Return [x, y] of the center of cell containing provided text 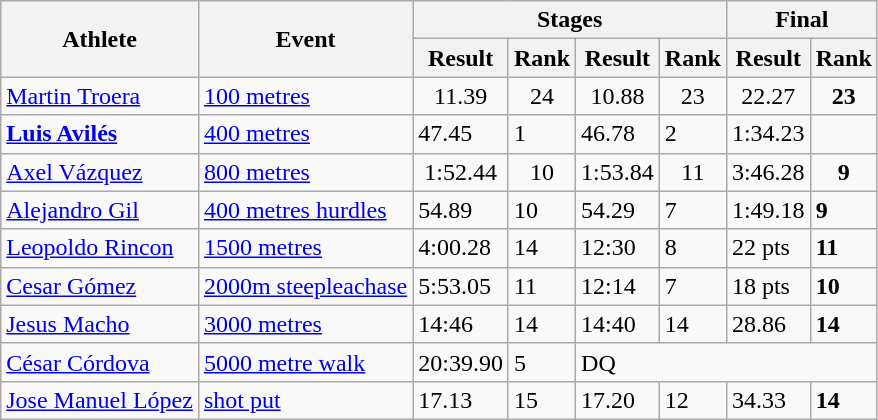
4:00.28 [461, 248]
34.33 [768, 400]
14:46 [461, 324]
8 [692, 248]
100 metres [305, 96]
5:53.05 [461, 286]
Axel Vázquez [100, 172]
Athlete [100, 39]
1:49.18 [768, 210]
Jesus Macho [100, 324]
17.20 [618, 400]
12:14 [618, 286]
Leopoldo Rincon [100, 248]
15 [542, 400]
2000m steepleachase [305, 286]
18 pts [768, 286]
Martin Troera [100, 96]
54.89 [461, 210]
12:30 [618, 248]
17.13 [461, 400]
1:53.84 [618, 172]
Jose Manuel López [100, 400]
Stages [570, 20]
2 [692, 134]
22 pts [768, 248]
24 [542, 96]
Cesar Gómez [100, 286]
400 metres [305, 134]
54.29 [618, 210]
DQ [727, 362]
47.45 [461, 134]
5000 metre walk [305, 362]
400 metres hurdles [305, 210]
12 [692, 400]
César Córdova [100, 362]
Final [802, 20]
1 [542, 134]
28.86 [768, 324]
14:40 [618, 324]
3:46.28 [768, 172]
1500 metres [305, 248]
10.88 [618, 96]
22.27 [768, 96]
1:52.44 [461, 172]
Luis Avilés [100, 134]
20:39.90 [461, 362]
Event [305, 39]
5 [542, 362]
shot put [305, 400]
1:34.23 [768, 134]
11.39 [461, 96]
Alejandro Gil [100, 210]
800 metres [305, 172]
3000 metres [305, 324]
46.78 [618, 134]
